Identify which cell holds the provided text, then report its [X, Y] central coordinate. 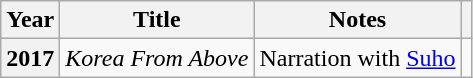
Notes [358, 20]
Korea From Above [157, 58]
Year [30, 20]
Title [157, 20]
Narration with Suho [358, 58]
2017 [30, 58]
